Pinpoint the cell where the given text exists, returning its [X, Y] midpoint coordinate. 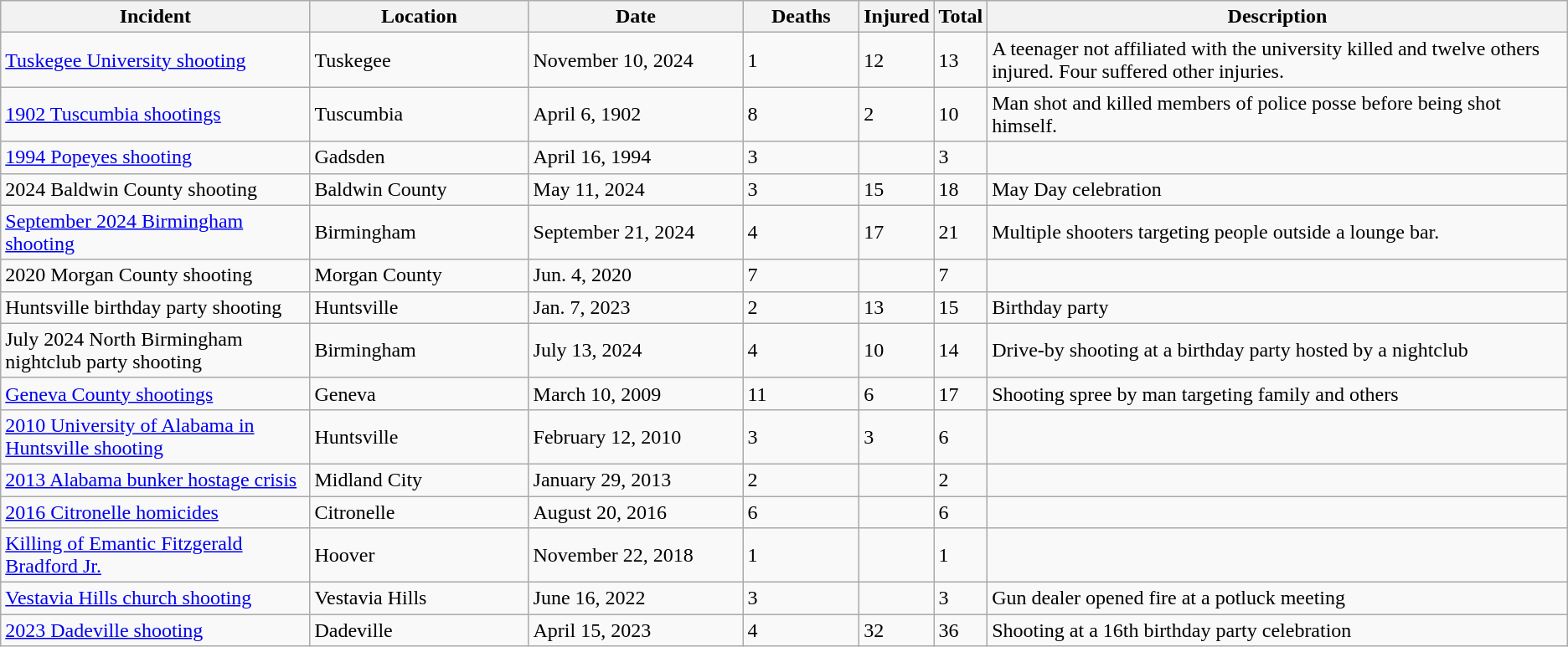
11 [801, 393]
12 [896, 60]
18 [961, 189]
Birthday party [1278, 307]
36 [961, 630]
Gun dealer opened fire at a potluck meeting [1278, 598]
Midland City [419, 480]
July 13, 2024 [636, 350]
September 2024 Birmingham shooting [156, 233]
2010 University of Alabama in Huntsville shooting [156, 437]
2020 Morgan County shooting [156, 275]
Morgan County [419, 275]
2013 Alabama bunker hostage crisis [156, 480]
Geneva County shootings [156, 393]
Dadeville [419, 630]
2023 Dadeville shooting [156, 630]
September 21, 2024 [636, 233]
November 10, 2024 [636, 60]
Date [636, 17]
Total [961, 17]
Multiple shooters targeting people outside a lounge bar. [1278, 233]
Man shot and killed members of police posse before being shot himself. [1278, 114]
Gadsden [419, 157]
April 16, 1994 [636, 157]
Jun. 4, 2020 [636, 275]
Deaths [801, 17]
Vestavia Hills [419, 598]
November 22, 2018 [636, 556]
Injured [896, 17]
32 [896, 630]
8 [801, 114]
June 16, 2022 [636, 598]
April 6, 1902 [636, 114]
Location [419, 17]
May 11, 2024 [636, 189]
14 [961, 350]
1994 Popeyes shooting [156, 157]
2024 Baldwin County shooting [156, 189]
Drive-by shooting at a birthday party hosted by a nightclub [1278, 350]
Tuscumbia [419, 114]
Huntsville birthday party shooting [156, 307]
Tuskegee University shooting [156, 60]
Jan. 7, 2023 [636, 307]
A teenager not affiliated with the university killed and twelve others injured. Four suffered other injuries. [1278, 60]
Description [1278, 17]
Hoover [419, 556]
Citronelle [419, 511]
Geneva [419, 393]
Baldwin County [419, 189]
January 29, 2013 [636, 480]
April 15, 2023 [636, 630]
Incident [156, 17]
March 10, 2009 [636, 393]
Killing of Emantic Fitzgerald Bradford Jr. [156, 556]
Shooting spree by man targeting family and others [1278, 393]
Shooting at a 16th birthday party celebration [1278, 630]
August 20, 2016 [636, 511]
February 12, 2010 [636, 437]
2016 Citronelle homicides [156, 511]
July 2024 North Birmingham nightclub party shooting [156, 350]
21 [961, 233]
Vestavia Hills church shooting [156, 598]
May Day celebration [1278, 189]
Tuskegee [419, 60]
1902 Tuscumbia shootings [156, 114]
